Locate the cell with the specified text and output its (x, y) center coordinate. 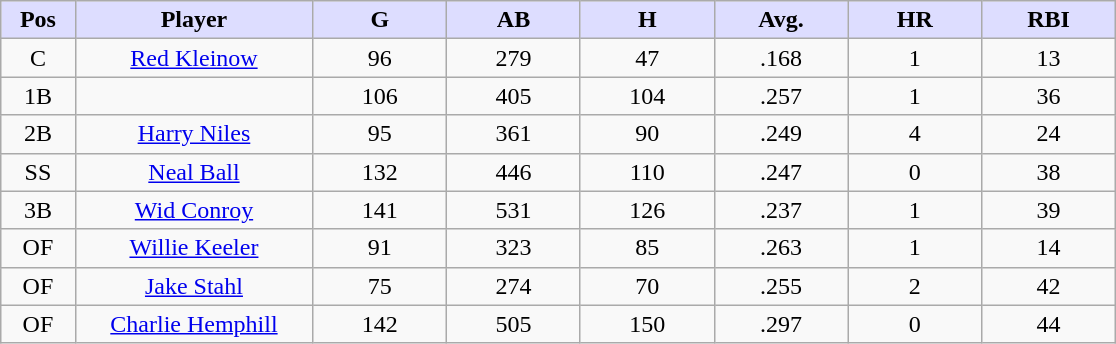
38 (1049, 172)
24 (1049, 134)
.255 (781, 286)
47 (647, 58)
3B (38, 210)
36 (1049, 96)
Harry Niles (194, 134)
85 (647, 248)
.249 (781, 134)
2B (38, 134)
.257 (781, 96)
70 (647, 286)
.297 (781, 324)
.247 (781, 172)
274 (514, 286)
4 (915, 134)
Wid Conroy (194, 210)
39 (1049, 210)
Pos (38, 20)
132 (380, 172)
Neal Ball (194, 172)
90 (647, 134)
Charlie Hemphill (194, 324)
96 (380, 58)
505 (514, 324)
95 (380, 134)
Avg. (781, 20)
531 (514, 210)
C (38, 58)
HR (915, 20)
141 (380, 210)
Red Kleinow (194, 58)
104 (647, 96)
142 (380, 324)
323 (514, 248)
1B (38, 96)
Jake Stahl (194, 286)
.168 (781, 58)
.263 (781, 248)
.237 (781, 210)
150 (647, 324)
361 (514, 134)
14 (1049, 248)
RBI (1049, 20)
91 (380, 248)
446 (514, 172)
42 (1049, 286)
279 (514, 58)
405 (514, 96)
Willie Keeler (194, 248)
106 (380, 96)
13 (1049, 58)
G (380, 20)
126 (647, 210)
75 (380, 286)
SS (38, 172)
2 (915, 286)
Player (194, 20)
110 (647, 172)
AB (514, 20)
44 (1049, 324)
H (647, 20)
